For the text-containing cell, return its midpoint in [x, y] coordinate format. 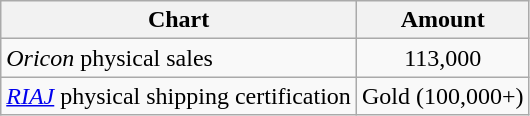
Amount [442, 20]
Oricon physical sales [179, 58]
RIAJ physical shipping certification [179, 96]
113,000 [442, 58]
Chart [179, 20]
Gold (100,000+) [442, 96]
